From the cell containing the given text, extract its center point as [X, Y] coordinate. 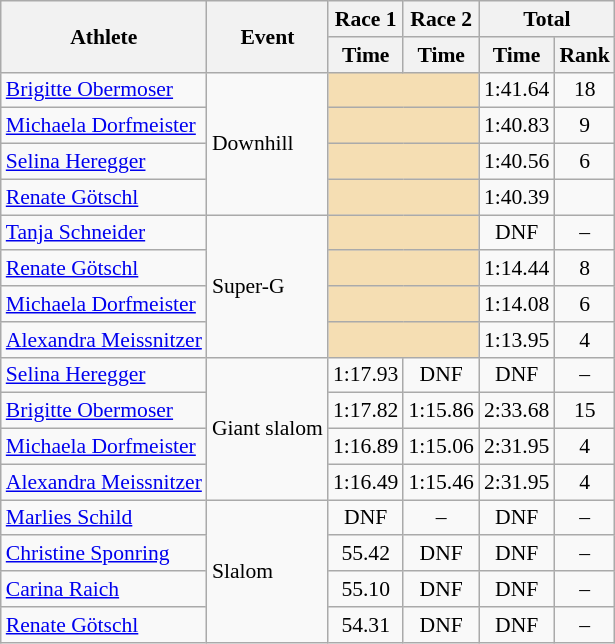
55.10 [366, 589]
1:16.89 [366, 447]
Carina Raich [104, 589]
15 [584, 411]
1:40.83 [516, 126]
1:15.46 [440, 482]
Downhill [268, 143]
9 [584, 126]
Rank [584, 55]
Super-G [268, 286]
Tanja Schneider [104, 233]
2:33.68 [516, 411]
18 [584, 90]
Giant slalom [268, 428]
55.42 [366, 554]
1:14.08 [516, 304]
Total [547, 19]
Event [268, 36]
1:41.64 [516, 90]
Christine Sponring [104, 554]
1:40.39 [516, 197]
1:17.93 [366, 375]
1:13.95 [516, 340]
1:16.49 [366, 482]
1:40.56 [516, 162]
1:17.82 [366, 411]
1:15.06 [440, 447]
Race 2 [440, 19]
54.31 [366, 625]
1:14.44 [516, 269]
Race 1 [366, 19]
8 [584, 269]
Marlies Schild [104, 518]
1:15.86 [440, 411]
Slalom [268, 571]
Athlete [104, 36]
